Capture the cell that displays the provided text and extract its [X, Y] central coordinate. 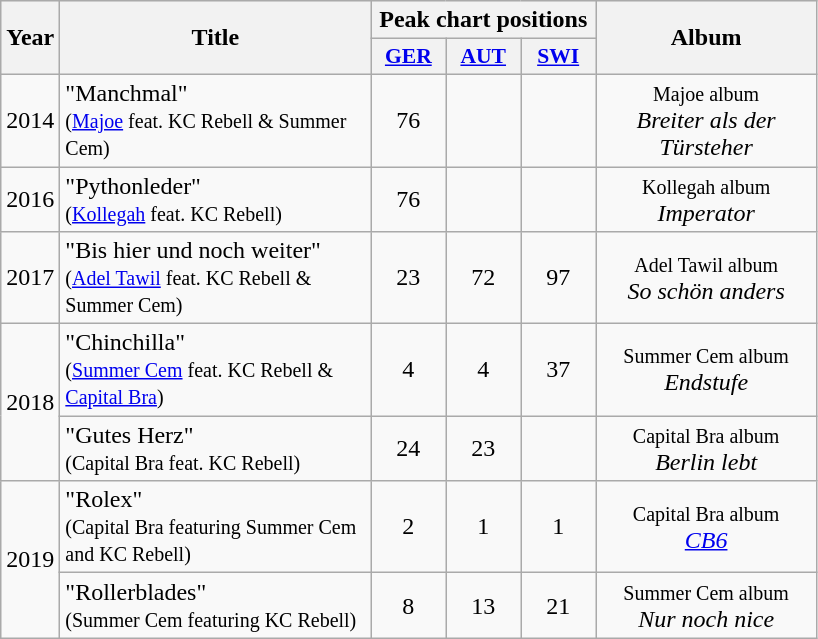
Kollegah albumImperator [706, 198]
24 [408, 448]
72 [484, 278]
Album [706, 38]
Adel Tawil albumSo schön anders [706, 278]
SWI [558, 57]
AUT [484, 57]
"Rollerblades" (Summer Cem featuring KC Rebell) [216, 606]
"Bis hier und noch weiter" (Adel Tawil feat. KC Rebell & Summer Cem) [216, 278]
Peak chart positions [484, 20]
Capital Bra albumBerlin lebt [706, 448]
Year [30, 38]
"Pythonleder" (Kollegah feat. KC Rebell) [216, 198]
2016 [30, 198]
21 [558, 606]
2014 [30, 120]
37 [558, 370]
"Gutes Herz" (Capital Bra feat. KC Rebell) [216, 448]
Title [216, 38]
Capital Bra albumCB6 [706, 527]
97 [558, 278]
2018 [30, 402]
2017 [30, 278]
Majoe albumBreiter als der Türsteher [706, 120]
"Chinchilla" (Summer Cem feat. KC Rebell & Capital Bra) [216, 370]
"Rolex" (Capital Bra featuring Summer Cem and KC Rebell) [216, 527]
Summer Cem albumNur noch nice [706, 606]
8 [408, 606]
"Manchmal" (Majoe feat. KC Rebell & Summer Cem) [216, 120]
2019 [30, 560]
2 [408, 527]
13 [484, 606]
Summer Cem albumEndstufe [706, 370]
GER [408, 57]
